Provide the [x, y] coordinate of the cell's center where the given text is located.  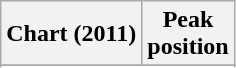
Chart (2011) [72, 34]
Peakposition [188, 34]
